From the cell containing the given text, extract its center point as [X, Y] coordinate. 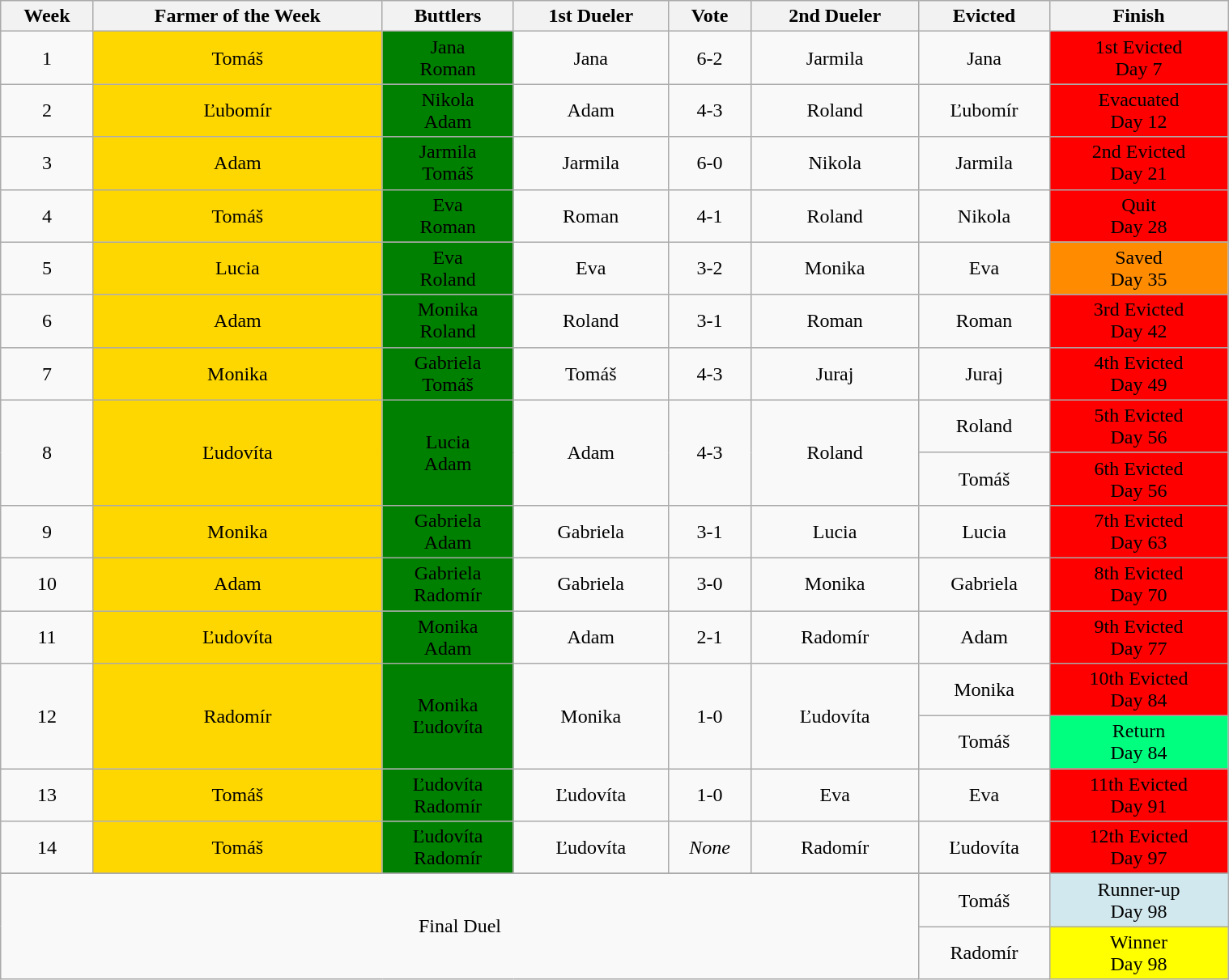
3-0 [709, 584]
4 [47, 215]
NikolaAdam [448, 110]
6-2 [709, 58]
QuitDay 28 [1138, 215]
4th EvictedDay 49 [1138, 374]
MonikaAdam [448, 636]
JanaRoman [448, 58]
12th EvictedDay 97 [1138, 848]
6-0 [709, 163]
None [709, 848]
8th EvictedDay 70 [1138, 584]
14 [47, 848]
1st Dueler [591, 16]
MonikaĽudovíta [448, 716]
Vote [709, 16]
Buttlers [448, 16]
GabrielaTomáš [448, 374]
13 [47, 795]
11 [47, 636]
Final Duel [460, 927]
EvaRoman [448, 215]
10th EvictedDay 84 [1138, 689]
ReturnDay 84 [1138, 743]
GabrielaAdam [448, 531]
6th EvictedDay 56 [1138, 479]
EvaRoland [448, 269]
6 [47, 320]
Evicted [984, 16]
10 [47, 584]
5th EvictedDay 56 [1138, 426]
4-1 [709, 215]
3rd EvictedDay 42 [1138, 320]
MonikaRoland [448, 320]
2-1 [709, 636]
Farmer of the Week [238, 16]
3 [47, 163]
1st EvictedDay 7 [1138, 58]
9th EvictedDay 77 [1138, 636]
1 [47, 58]
3-2 [709, 269]
8 [47, 452]
2nd EvictedDay 21 [1138, 163]
2 [47, 110]
EvacuatedDay 12 [1138, 110]
LuciaAdam [448, 452]
JarmilaTomáš [448, 163]
GabrielaRadomír [448, 584]
2nd Dueler [836, 16]
WinnerDay 98 [1138, 953]
9 [47, 531]
7 [47, 374]
11th EvictedDay 91 [1138, 795]
Finish [1138, 16]
7th EvictedDay 63 [1138, 531]
12 [47, 716]
Week [47, 16]
SavedDay 35 [1138, 269]
5 [47, 269]
Runner-upDay 98 [1138, 900]
